Find where the given text appears and provide that cell's center as (x, y) coordinate. 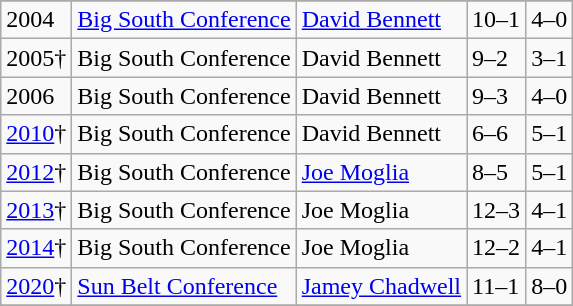
2006 (36, 96)
8–5 (496, 172)
10–1 (496, 20)
2010† (36, 134)
2020† (36, 286)
2013† (36, 210)
9–2 (496, 58)
Sun Belt Conference (184, 286)
8–0 (550, 286)
Jamey Chadwell (381, 286)
2004 (36, 20)
2005† (36, 58)
2012† (36, 172)
9–3 (496, 96)
12–2 (496, 248)
2014† (36, 248)
3–1 (550, 58)
11–1 (496, 286)
6–6 (496, 134)
12–3 (496, 210)
